Find where the given text appears and provide that cell's center as [X, Y] coordinate. 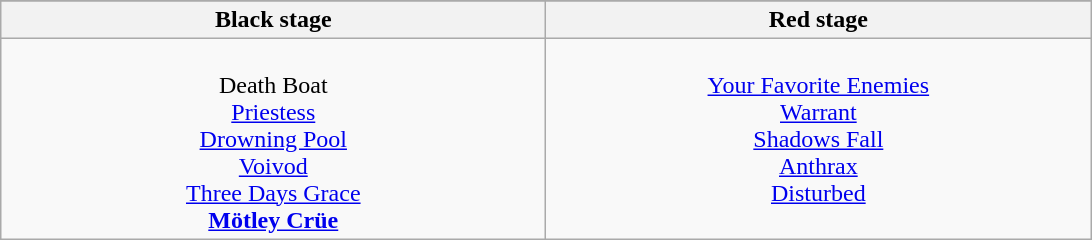
Death Boat Priestess Drowning Pool Voivod Three Days Grace Mötley Crüe [274, 139]
Black stage [274, 20]
Your Favorite Enemies Warrant Shadows Fall Anthrax Disturbed [818, 139]
Red stage [818, 20]
